For the text-containing cell, return its midpoint in [x, y] coordinate format. 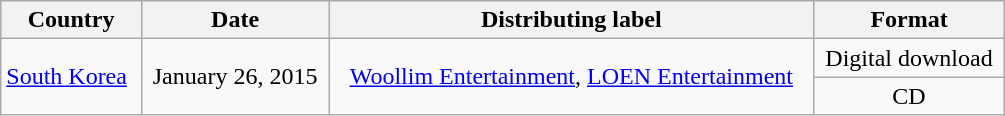
Digital download [909, 58]
Distributing label [572, 20]
Woollim Entertainment, LOEN Entertainment [572, 77]
South Korea [72, 77]
CD [909, 96]
January 26, 2015 [235, 77]
Format [909, 20]
Country [72, 20]
Date [235, 20]
